Output the [X, Y] coordinate of the center of the cell containing the given text.  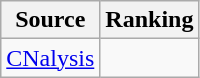
CNalysis [50, 58]
Ranking [150, 20]
Source [50, 20]
